Extract the (x, y) coordinate from the center of the cell holding the provided text.  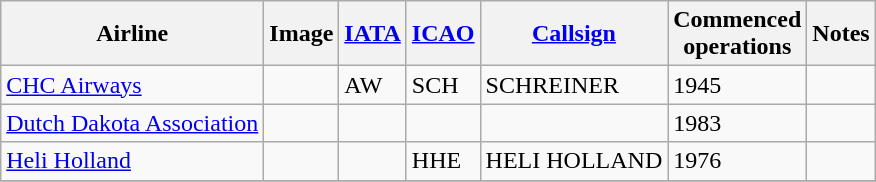
1976 (738, 161)
SCH (443, 85)
CHC Airways (132, 85)
HELI HOLLAND (574, 161)
Heli Holland (132, 161)
SCHREINER (574, 85)
1983 (738, 123)
Notes (841, 34)
ICAO (443, 34)
Airline (132, 34)
HHE (443, 161)
Callsign (574, 34)
Dutch Dakota Association (132, 123)
IATA (373, 34)
AW (373, 85)
1945 (738, 85)
Image (302, 34)
Commencedoperations (738, 34)
